Pinpoint the cell where the given text exists, returning its [x, y] midpoint coordinate. 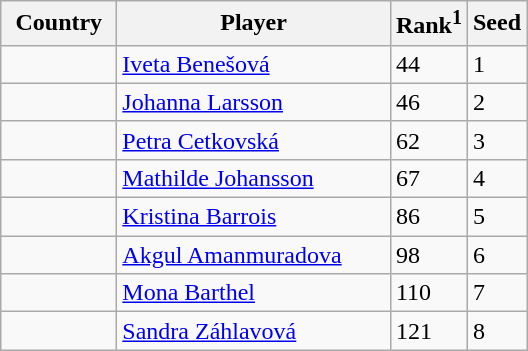
Akgul Amanmuradova [254, 255]
7 [496, 293]
86 [428, 217]
Seed [496, 24]
2 [496, 102]
Iveta Benešová [254, 64]
Player [254, 24]
1 [496, 64]
3 [496, 140]
8 [496, 331]
67 [428, 178]
Petra Cetkovská [254, 140]
5 [496, 217]
4 [496, 178]
62 [428, 140]
Mona Barthel [254, 293]
98 [428, 255]
Mathilde Johansson [254, 178]
Country [59, 24]
Johanna Larsson [254, 102]
6 [496, 255]
46 [428, 102]
110 [428, 293]
Rank1 [428, 24]
Sandra Záhlavová [254, 331]
Kristina Barrois [254, 217]
44 [428, 64]
121 [428, 331]
